Scan for the cell matching the given text and deliver its [X, Y] coordinate at center. 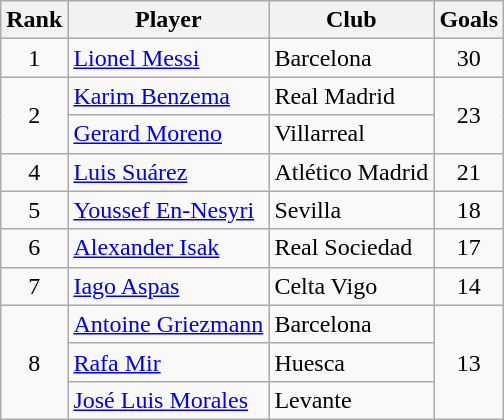
Sevilla [352, 210]
Lionel Messi [168, 58]
6 [34, 248]
Real Sociedad [352, 248]
Villarreal [352, 134]
Karim Benzema [168, 96]
Youssef En-Nesyri [168, 210]
Club [352, 20]
23 [469, 115]
4 [34, 172]
18 [469, 210]
1 [34, 58]
Gerard Moreno [168, 134]
30 [469, 58]
13 [469, 362]
14 [469, 286]
José Luis Morales [168, 400]
17 [469, 248]
8 [34, 362]
Rafa Mir [168, 362]
Celta Vigo [352, 286]
Huesca [352, 362]
5 [34, 210]
Alexander Isak [168, 248]
Iago Aspas [168, 286]
Antoine Griezmann [168, 324]
Luis Suárez [168, 172]
Real Madrid [352, 96]
7 [34, 286]
Goals [469, 20]
Atlético Madrid [352, 172]
21 [469, 172]
Player [168, 20]
2 [34, 115]
Levante [352, 400]
Rank [34, 20]
